Identify which cell holds the provided text, then report its [x, y] central coordinate. 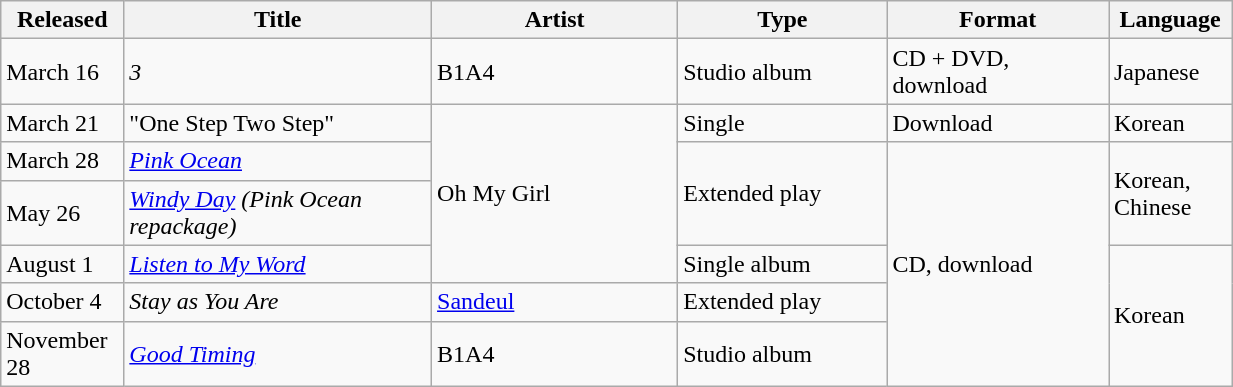
Japanese [1170, 72]
Artist [555, 20]
3 [278, 72]
Korean, Chinese [1170, 194]
Sandeul [555, 302]
March 28 [62, 161]
November 28 [62, 354]
Listen to My Word [278, 264]
Single [782, 123]
October 4 [62, 302]
Released [62, 20]
Type [782, 20]
"One Step Two Step" [278, 123]
Pink Ocean [278, 161]
Oh My Girl [555, 194]
March 16 [62, 72]
Language [1170, 20]
Windy Day (Pink Ocean repackage) [278, 212]
March 21 [62, 123]
Stay as You Are [278, 302]
Format [998, 20]
CD, download [998, 264]
May 26 [62, 212]
CD + DVD, download [998, 72]
Download [998, 123]
Title [278, 20]
August 1 [62, 264]
Single album [782, 264]
Good Timing [278, 354]
